For the text-containing cell, return its midpoint in (x, y) coordinate format. 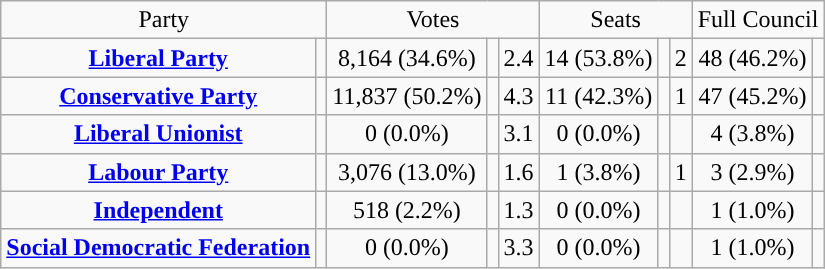
2.4 (518, 58)
3.3 (518, 248)
3,076 (13.0%) (407, 172)
3 (2.9%) (752, 172)
4.3 (518, 96)
Liberal Unionist (158, 134)
Social Democratic Federation (158, 248)
Seats (616, 20)
47 (45.2%) (752, 96)
518 (2.2%) (407, 210)
48 (46.2%) (752, 58)
Full Council (758, 20)
3.1 (518, 134)
11 (42.3%) (598, 96)
Liberal Party (158, 58)
2 (680, 58)
8,164 (34.6%) (407, 58)
Conservative Party (158, 96)
Independent (158, 210)
1.6 (518, 172)
1.3 (518, 210)
Votes (433, 20)
1 (3.8%) (598, 172)
11,837 (50.2%) (407, 96)
Party (164, 20)
14 (53.8%) (598, 58)
Labour Party (158, 172)
4 (3.8%) (752, 134)
